Locate the cell with the specified text and output its (X, Y) center coordinate. 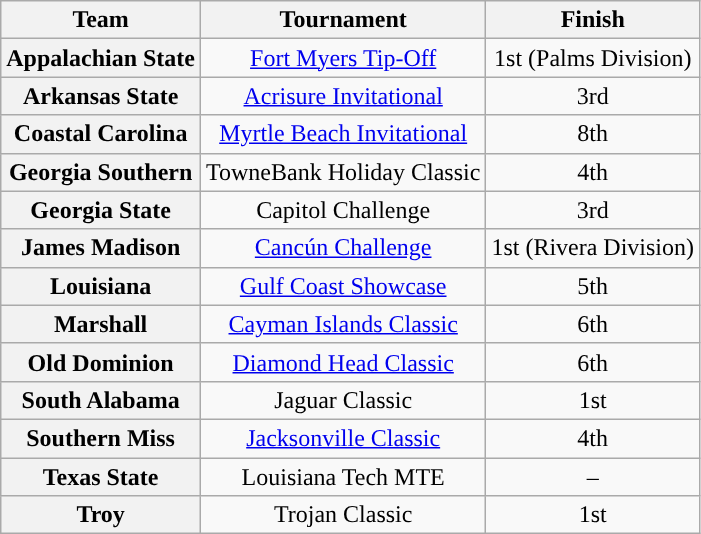
Cayman Islands Classic (344, 324)
Capitol Challenge (344, 210)
James Madison (101, 248)
Team (101, 20)
Appalachian State (101, 58)
Gulf Coast Showcase (344, 286)
Diamond Head Classic (344, 362)
Cancún Challenge (344, 248)
Troy (101, 515)
Georgia State (101, 210)
Fort Myers Tip-Off (344, 58)
South Alabama (101, 400)
Myrtle Beach Invitational (344, 134)
Arkansas State (101, 96)
1st (Rivera Division) (593, 248)
– (593, 477)
Southern Miss (101, 438)
Louisiana Tech MTE (344, 477)
Tournament (344, 20)
Acrisure Invitational (344, 96)
Texas State (101, 477)
1st (Palms Division) (593, 58)
Trojan Classic (344, 515)
Old Dominion (101, 362)
5th (593, 286)
8th (593, 134)
TowneBank Holiday Classic (344, 172)
Coastal Carolina (101, 134)
Georgia Southern (101, 172)
Louisiana (101, 286)
Finish (593, 20)
Jaguar Classic (344, 400)
Marshall (101, 324)
Jacksonville Classic (344, 438)
